Return the [X, Y] coordinate for the center point of the cell that contains the specified text.  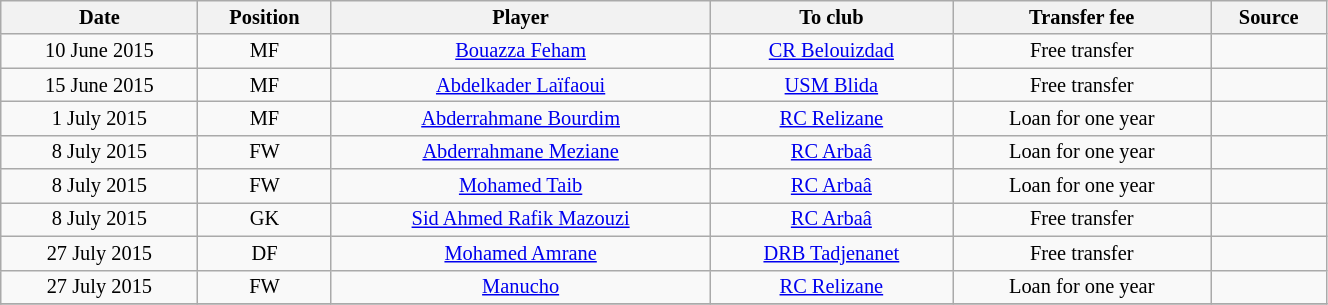
Source [1269, 17]
DF [264, 253]
Abderrahmane Bourdim [520, 118]
Mohamed Amrane [520, 253]
Manucho [520, 287]
Player [520, 17]
1 July 2015 [100, 118]
CR Belouizdad [831, 51]
Sid Ahmed Rafik Mazouzi [520, 219]
Transfer fee [1081, 17]
Abderrahmane Meziane [520, 152]
USM Blida [831, 85]
15 June 2015 [100, 85]
To club [831, 17]
Bouazza Feham [520, 51]
10 June 2015 [100, 51]
Position [264, 17]
Abdelkader Laïfaoui [520, 85]
DRB Tadjenanet [831, 253]
Date [100, 17]
Mohamed Taib [520, 186]
GK [264, 219]
